Output the (x, y) coordinate of the center of the cell containing the given text.  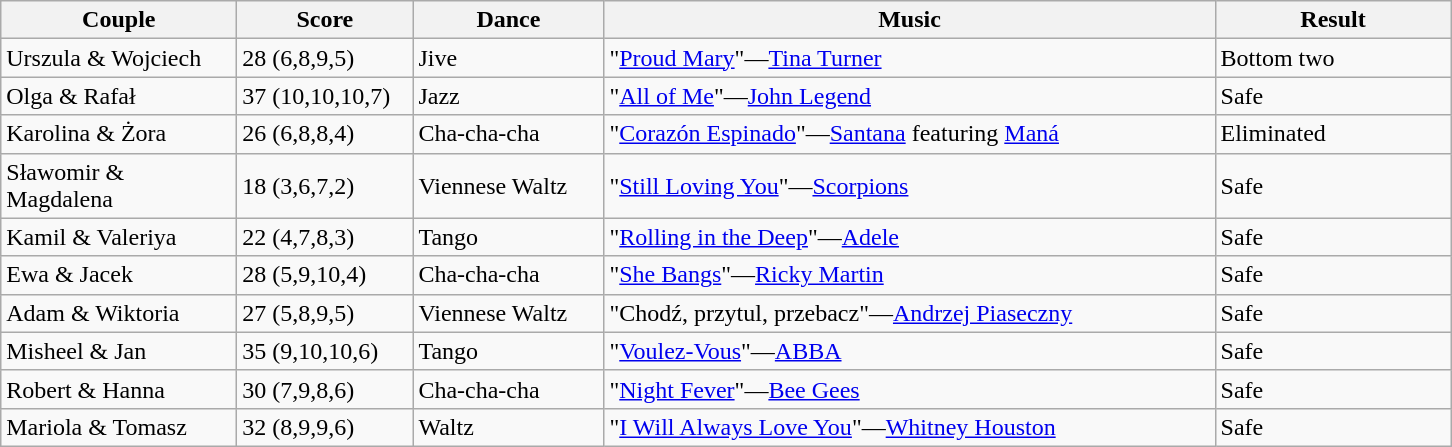
"All of Me"—John Legend (910, 96)
Eliminated (1333, 134)
18 (3,6,7,2) (325, 186)
"She Bangs"—Ricky Martin (910, 275)
Jazz (508, 96)
Misheel & Jan (119, 351)
"Proud Mary"—Tina Turner (910, 58)
"I Will Always Love You"—Whitney Houston (910, 427)
"Rolling in the Deep"—Adele (910, 237)
27 (5,8,9,5) (325, 313)
Couple (119, 20)
Music (910, 20)
32 (8,9,9,6) (325, 427)
30 (7,9,8,6) (325, 389)
"Voulez-Vous"—ABBA (910, 351)
Robert & Hanna (119, 389)
35 (9,10,10,6) (325, 351)
Bottom two (1333, 58)
Adam & Wiktoria (119, 313)
Dance (508, 20)
Waltz (508, 427)
28 (5,9,10,4) (325, 275)
Kamil & Valeriya (119, 237)
Urszula & Wojciech (119, 58)
Result (1333, 20)
28 (6,8,9,5) (325, 58)
26 (6,8,8,4) (325, 134)
Mariola & Tomasz (119, 427)
22 (4,7,8,3) (325, 237)
"Chodź, przytul, przebacz"—Andrzej Piaseczny (910, 313)
Karolina & Żora (119, 134)
"Corazón Espinado"—Santana featuring Maná (910, 134)
"Still Loving You"—Scorpions (910, 186)
Sławomir & Magdalena (119, 186)
Jive (508, 58)
Score (325, 20)
Olga & Rafał (119, 96)
"Night Fever"—Bee Gees (910, 389)
Ewa & Jacek (119, 275)
37 (10,10,10,7) (325, 96)
